Return [X, Y] of the center of cell containing provided text 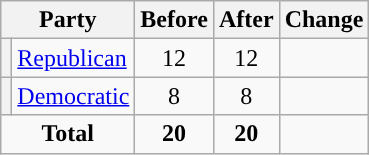
After [246, 20]
Change [324, 20]
Party [68, 20]
Before [174, 20]
Republican [74, 58]
Total [68, 134]
Democratic [74, 96]
